Determine the (X, Y) coordinate at the center of the cell enclosing the given text.  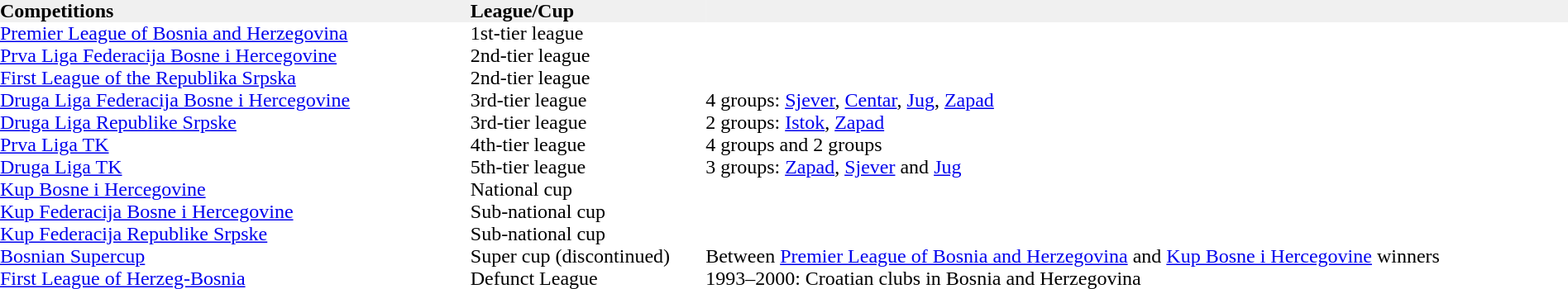
Kup Federacija Bosne i Hercegovine (235, 211)
Premier League of Bosnia and Herzegovina (235, 33)
Super cup (discontinued) (588, 256)
League/Cup (588, 12)
First League of the Republika Srpska (235, 78)
3 groups: Zapad, Sjever and Jug (1136, 167)
4 groups and 2 groups (1136, 145)
Druga Liga Republike Srpske (235, 122)
Druga Liga TK (235, 167)
4 groups: Sjever, Centar, Jug, Zapad (1136, 101)
1st-tier league (588, 33)
Kup Bosne i Hercegovine (235, 190)
Kup Federacija Republike Srpske (235, 235)
Between Premier League of Bosnia and Herzegovina and Kup Bosne i Hercegovine winners (1136, 256)
Prva Liga Federacija Bosne i Hercegovine (235, 56)
4th-tier league (588, 145)
2 groups: Istok, Zapad (1136, 122)
Bosnian Supercup (235, 256)
Competitions (235, 12)
5th-tier league (588, 167)
Prva Liga TK (235, 145)
Druga Liga Federacija Bosne i Hercegovine (235, 101)
National cup (588, 190)
